Scan for the cell matching the given text and deliver its (X, Y) coordinate at center. 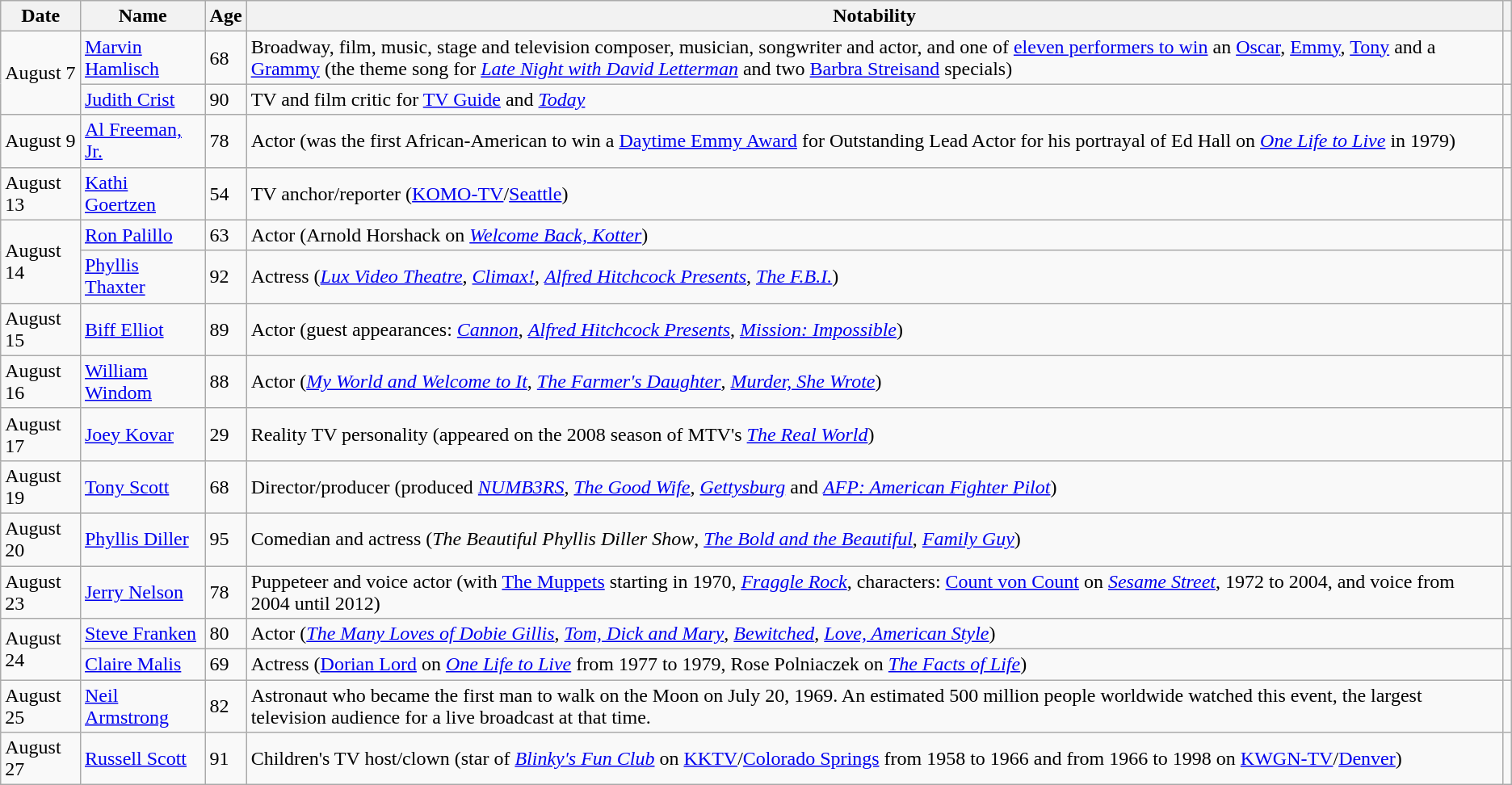
Actor (My World and Welcome to It, The Farmer's Daughter, Murder, She Wrote) (874, 381)
88 (226, 381)
Al Freeman, Jr. (142, 141)
Claire Malis (142, 665)
Children's TV host/clown (star of Blinky's Fun Club on KKTV/Colorado Springs from 1958 to 1966 and from 1966 to 1998 on KWGN-TV/Denver) (874, 759)
August 24 (40, 649)
Reality TV personality (appeared on the 2008 season of MTV's The Real World) (874, 434)
Actor (guest appearances: Cannon, Alfred Hitchcock Presents, Mission: Impossible) (874, 330)
63 (226, 235)
Biff Elliot (142, 330)
August 7 (40, 73)
54 (226, 194)
August 20 (40, 539)
Ron Palillo (142, 235)
91 (226, 759)
TV anchor/reporter (KOMO-TV/Seattle) (874, 194)
Kathi Goertzen (142, 194)
August 25 (40, 706)
August 17 (40, 434)
August 27 (40, 759)
August 16 (40, 381)
August 13 (40, 194)
Actor (Arnold Horshack on Welcome Back, Kotter) (874, 235)
TV and film critic for TV Guide and Today (874, 99)
August 15 (40, 330)
Neil Armstrong (142, 706)
Phyllis Thaxter (142, 276)
89 (226, 330)
82 (226, 706)
Phyllis Diller (142, 539)
Marvin Hamlisch (142, 58)
Notability (874, 16)
Russell Scott (142, 759)
Name (142, 16)
Tony Scott (142, 486)
William Windom (142, 381)
Actress (Lux Video Theatre, Climax!, Alfred Hitchcock Presents, The F.B.I.) (874, 276)
August 23 (40, 591)
Actor (The Many Loves of Dobie Gillis, Tom, Dick and Mary, Bewitched, Love, American Style) (874, 634)
29 (226, 434)
August 9 (40, 141)
Age (226, 16)
69 (226, 665)
90 (226, 99)
August 14 (40, 262)
Jerry Nelson (142, 591)
Actress (Dorian Lord on One Life to Live from 1977 to 1979, Rose Polniaczek on The Facts of Life) (874, 665)
Date (40, 16)
95 (226, 539)
Director/producer (produced NUMB3RS, The Good Wife, Gettysburg and AFP: American Fighter Pilot) (874, 486)
Judith Crist (142, 99)
80 (226, 634)
Steve Franken (142, 634)
Comedian and actress (The Beautiful Phyllis Diller Show, The Bold and the Beautiful, Family Guy) (874, 539)
92 (226, 276)
Joey Kovar (142, 434)
August 19 (40, 486)
